Output the (X, Y) coordinate of the center of the cell containing the given text.  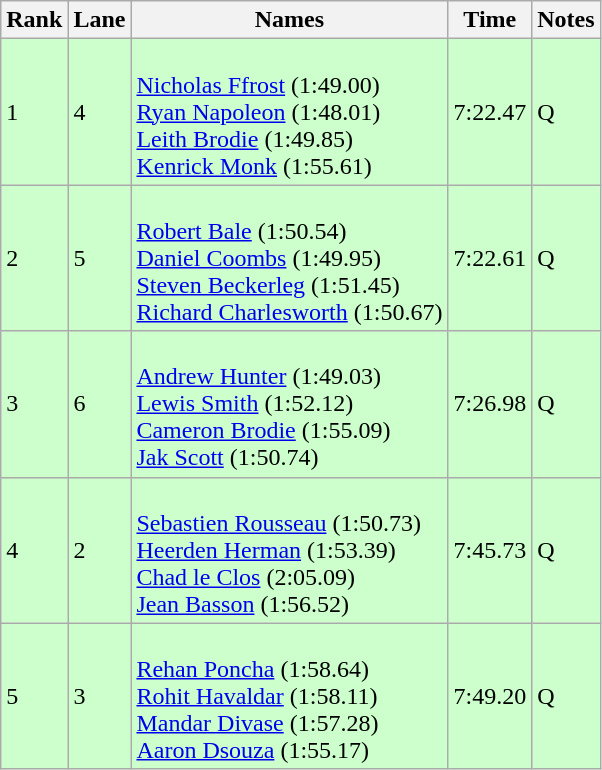
1 (34, 112)
Rehan Poncha (1:58.64)Rohit Havaldar (1:58.11)Mandar Divase (1:57.28)Aaron Dsouza (1:55.17) (290, 696)
Rank (34, 20)
6 (100, 404)
Andrew Hunter (1:49.03)Lewis Smith (1:52.12)Cameron Brodie (1:55.09)Jak Scott (1:50.74) (290, 404)
Time (490, 20)
Robert Bale (1:50.54)Daniel Coombs (1:49.95)Steven Beckerleg (1:51.45)Richard Charlesworth (1:50.67) (290, 258)
7:26.98 (490, 404)
Names (290, 20)
Notes (566, 20)
Nicholas Ffrost (1:49.00)Ryan Napoleon (1:48.01)Leith Brodie (1:49.85)Kenrick Monk (1:55.61) (290, 112)
7:22.61 (490, 258)
7:22.47 (490, 112)
Sebastien Rousseau (1:50.73)Heerden Herman (1:53.39)Chad le Clos (2:05.09)Jean Basson (1:56.52) (290, 550)
Lane (100, 20)
7:45.73 (490, 550)
7:49.20 (490, 696)
